Locate the cell with the specified text and output its [x, y] center coordinate. 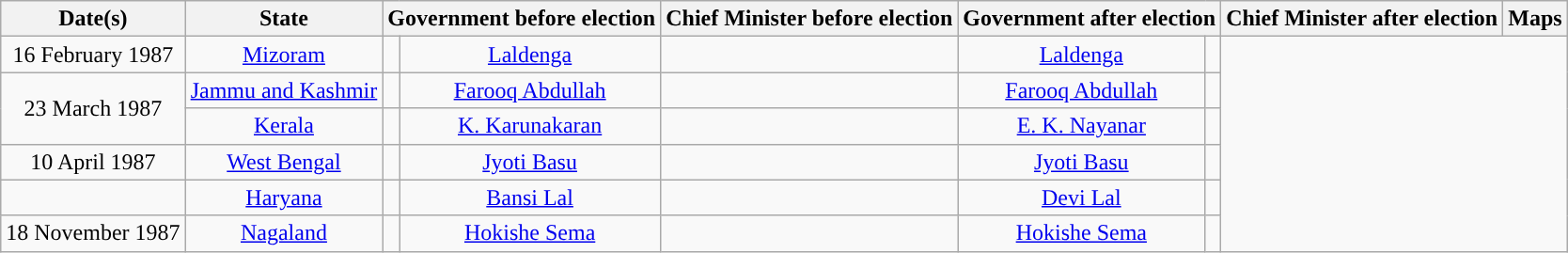
State [284, 19]
Government before election [522, 19]
Nagaland [284, 233]
Bansi Lal [530, 198]
23 March 1987 [93, 108]
Jammu and Kashmir [284, 90]
18 November 1987 [93, 233]
10 April 1987 [93, 162]
Chief Minister before election [809, 19]
K. Karunakaran [530, 126]
Haryana [284, 198]
Chief Minister after election [1362, 19]
Maps [1535, 19]
West Bengal [284, 162]
Kerala [284, 126]
Date(s) [93, 19]
Devi Lal [1081, 198]
Mizoram [284, 55]
E. K. Nayanar [1081, 126]
16 February 1987 [93, 55]
Government after election [1090, 19]
